From the cell containing the given text, extract its center point as (X, Y) coordinate. 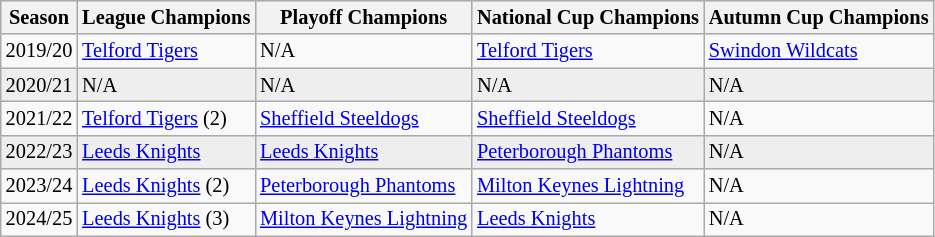
Season (39, 17)
Leeds Knights (3) (166, 219)
2019/20 (39, 51)
Autumn Cup Champions (819, 17)
Leeds Knights (2) (166, 186)
Telford Tigers (2) (166, 118)
2021/22 (39, 118)
Swindon Wildcats (819, 51)
2023/24 (39, 186)
Playoff Champions (364, 17)
National Cup Champions (588, 17)
2024/25 (39, 219)
League Champions (166, 17)
2020/21 (39, 85)
2022/23 (39, 152)
